Locate the cell with the specified text and output its (x, y) center coordinate. 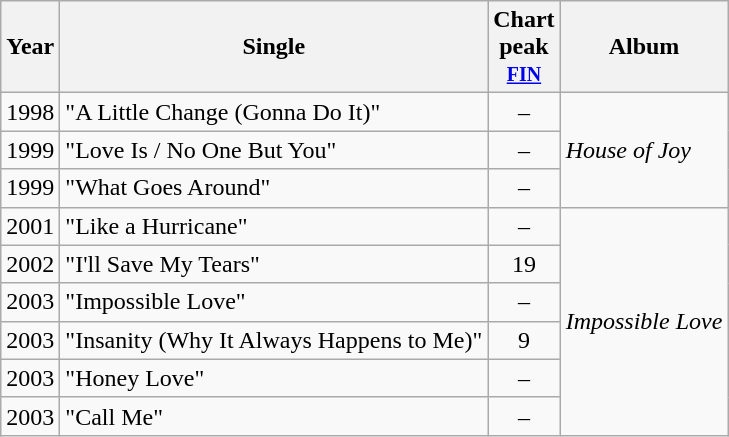
"A Little Change (Gonna Do It)" (274, 112)
9 (524, 340)
2001 (30, 226)
"Insanity (Why It Always Happens to Me)" (274, 340)
"Call Me" (274, 416)
"Love Is / No One But You" (274, 150)
House of Joy (644, 150)
19 (524, 264)
"What Goes Around" (274, 188)
1998 (30, 112)
Impossible Love (644, 321)
Year (30, 47)
"Honey Love" (274, 378)
Album (644, 47)
"Like a Hurricane" (274, 226)
"I'll Save My Tears" (274, 264)
"Impossible Love" (274, 302)
ChartpeakFIN (524, 47)
Single (274, 47)
2002 (30, 264)
